Output the (x, y) coordinate of the center of the cell containing the given text.  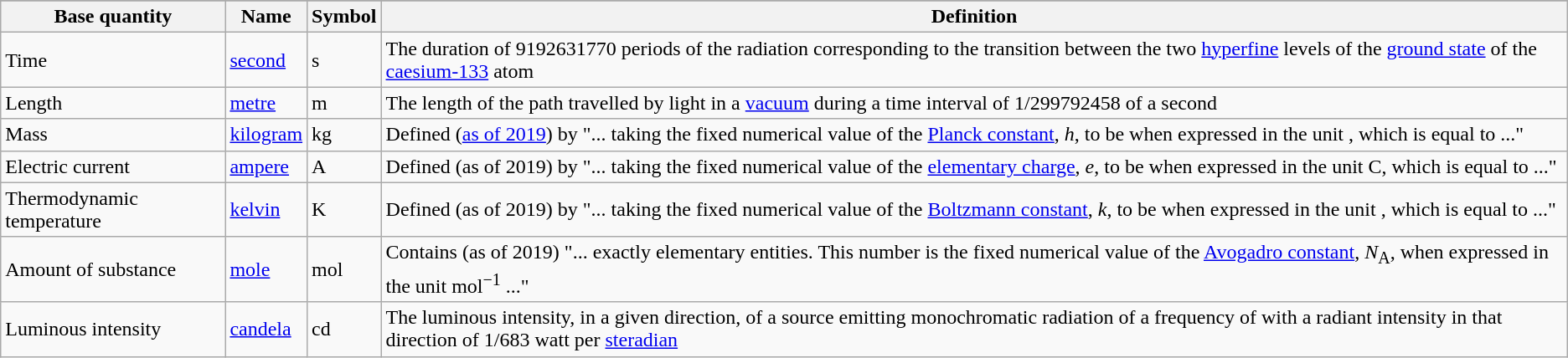
A (344, 166)
candela (266, 330)
Defined (as of 2019) by "... taking the fixed numerical value of the Boltzmann constant, k, to be when expressed in the unit , which is equal to ..." (974, 209)
Mass (113, 135)
kelvin (266, 209)
second (266, 60)
Thermodynamic temperature (113, 209)
Luminous intensity (113, 330)
cd (344, 330)
Definition (974, 17)
Amount of substance (113, 269)
m (344, 103)
The length of the path travelled by light in a vacuum during a time interval of 1/299792458 of a second (974, 103)
metre (266, 103)
kilogram (266, 135)
Base quantity (113, 17)
ampere (266, 166)
Defined (as of 2019) by "... taking the fixed numerical value of the Planck constant, h, to be when expressed in the unit , which is equal to ..." (974, 135)
Name (266, 17)
Time (113, 60)
Defined (as of 2019) by "... taking the fixed numerical value of the elementary charge, e, to be when expressed in the unit C, which is equal to ..." (974, 166)
mole (266, 269)
K (344, 209)
Electric current (113, 166)
mol (344, 269)
kg (344, 135)
Length (113, 103)
Symbol (344, 17)
s (344, 60)
